Provide the [x, y] coordinate of the cell's center where the given text is located.  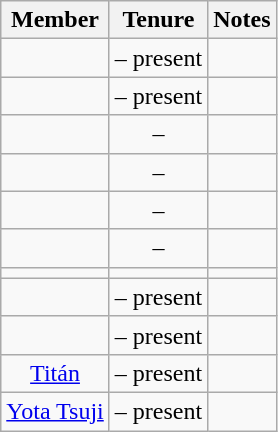
Titán [56, 373]
Member [56, 20]
Yota Tsuji [56, 411]
Notes [242, 20]
Tenure [158, 20]
